Find where the given text appears and provide that cell's center as [x, y] coordinate. 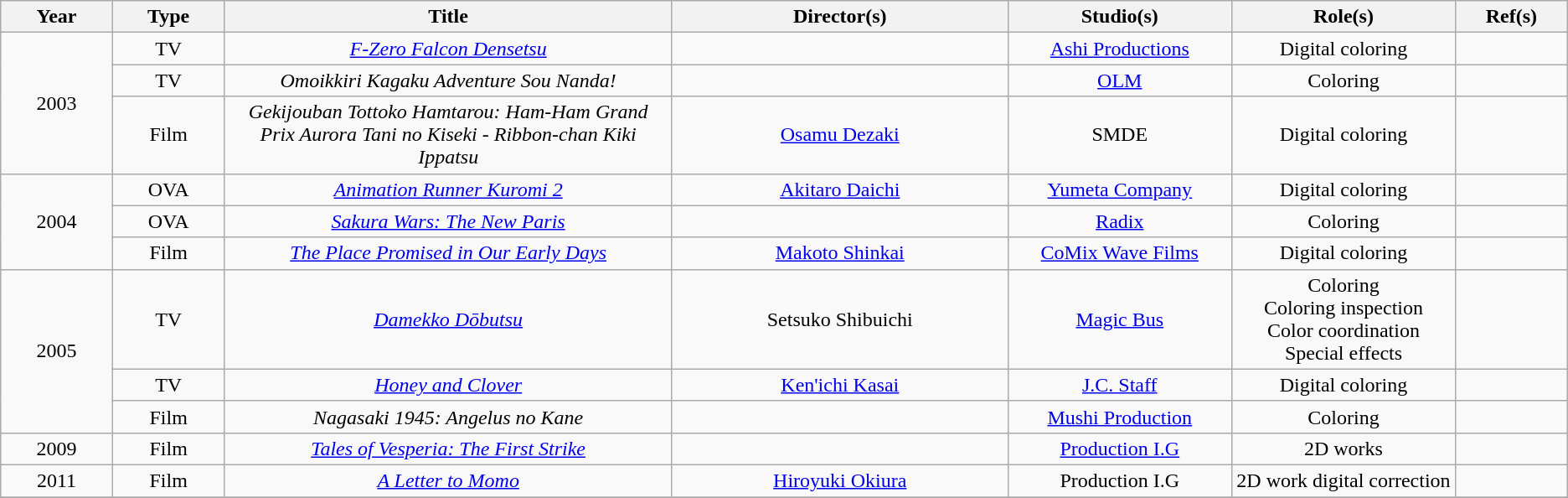
Osamu Dezaki [839, 135]
Radix [1119, 221]
Makoto Shinkai [839, 253]
A Letter to Momo [448, 480]
2009 [57, 449]
2011 [57, 480]
Setsuko Shibuichi [839, 319]
Akitaro Daichi [839, 189]
Ashi Productions [1119, 49]
Ken'ichi Kasai [839, 385]
2003 [57, 103]
2004 [57, 221]
Nagasaki 1945: Angelus no Kane [448, 417]
Honey and Clover [448, 385]
J.C. Staff [1119, 385]
Damekko Dōbutsu [448, 319]
Tales of Vesperia: The First Strike [448, 449]
ColoringColoring inspectionColor coordinationSpecial effects [1344, 319]
Director(s) [839, 17]
Ref(s) [1512, 17]
Magic Bus [1119, 319]
OLM [1119, 80]
SMDE [1119, 135]
Role(s) [1344, 17]
Mushi Production [1119, 417]
Title [448, 17]
2D work digital correction [1344, 480]
2005 [57, 350]
Year [57, 17]
F-Zero Falcon Densetsu [448, 49]
Sakura Wars: The New Paris [448, 221]
Type [168, 17]
The Place Promised in Our Early Days [448, 253]
Omoikkiri Kagaku Adventure Sou Nanda! [448, 80]
CoMix Wave Films [1119, 253]
Animation Runner Kuromi 2 [448, 189]
Gekijouban Tottoko Hamtarou: Ham-Ham Grand Prix Aurora Tani no Kiseki - Ribbon-chan Kiki Ippatsu [448, 135]
Yumeta Company [1119, 189]
Hiroyuki Okiura [839, 480]
Studio(s) [1119, 17]
2D works [1344, 449]
